Determine the (X, Y) coordinate at the center of the cell enclosing the given text.  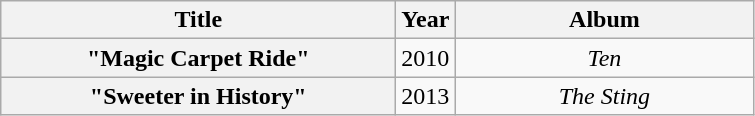
2013 (426, 96)
Ten (604, 58)
2010 (426, 58)
Album (604, 20)
Year (426, 20)
"Magic Carpet Ride" (198, 58)
Title (198, 20)
The Sting (604, 96)
"Sweeter in History" (198, 96)
